From the cell containing the given text, extract its center point as [x, y] coordinate. 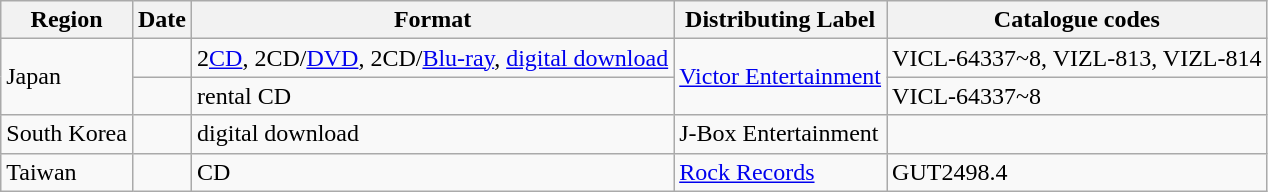
CD [433, 172]
VICL-64337~8, VIZL-813, VIZL-814 [1077, 58]
Taiwan [67, 172]
South Korea [67, 134]
Victor Entertainment [780, 77]
Japan [67, 77]
Date [162, 20]
2CD, 2CD/DVD, 2CD/Blu-ray, digital download [433, 58]
VICL-64337~8 [1077, 96]
digital download [433, 134]
Distributing Label [780, 20]
Format [433, 20]
rental CD [433, 96]
J-Box Entertainment [780, 134]
GUT2498.4 [1077, 172]
Catalogue codes [1077, 20]
Rock Records [780, 172]
Region [67, 20]
